Capture the cell that displays the provided text and extract its (X, Y) central coordinate. 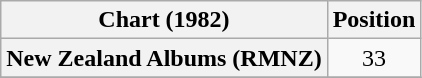
New Zealand Albums (RMNZ) (164, 58)
33 (374, 58)
Chart (1982) (164, 20)
Position (374, 20)
